From the cell containing the given text, extract its center point as (X, Y) coordinate. 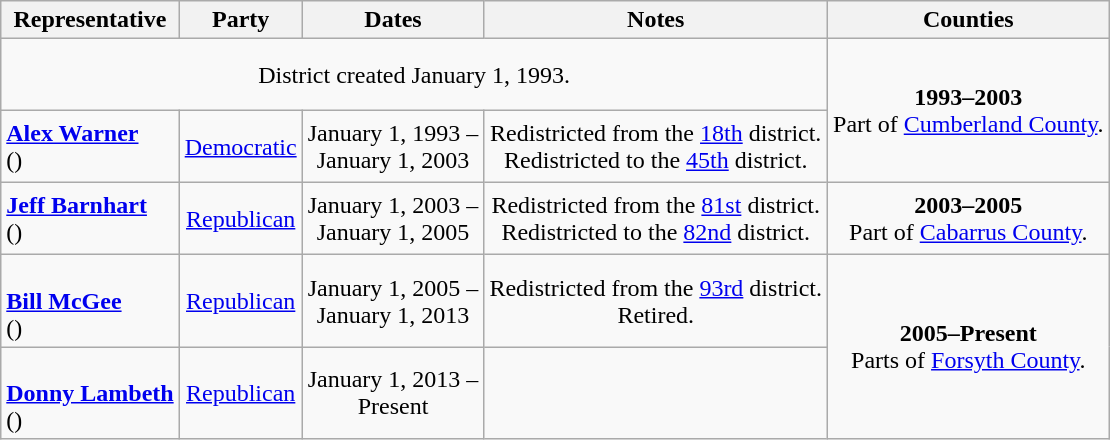
2003–2005 Part of Cabarrus County. (968, 219)
Dates (393, 20)
Redistricted from the 81st district. Redistricted to the 82nd district. (656, 219)
Bill McGee() (90, 301)
January 1, 2003 – January 1, 2005 (393, 219)
Party (240, 20)
District created January 1, 1993. (414, 75)
January 1, 1993 – January 1, 2003 (393, 147)
Redistricted from the 93rd district. Retired. (656, 301)
Representative (90, 20)
Donny Lambeth() (90, 393)
Counties (968, 20)
Notes (656, 20)
January 1, 2013 – Present (393, 393)
Redistricted from the 18th district. Redistricted to the 45th district. (656, 147)
January 1, 2005 – January 1, 2013 (393, 301)
2005–Present Parts of Forsyth County. (968, 347)
Democratic (240, 147)
1993–2003 Part of Cumberland County. (968, 111)
Jeff Barnhart() (90, 219)
Alex Warner() (90, 147)
